Scan for the cell matching the given text and deliver its [X, Y] coordinate at center. 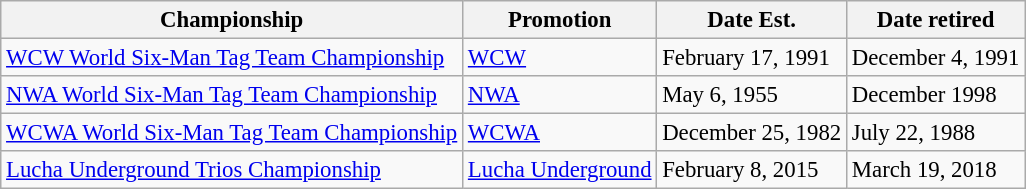
December 25, 1982 [752, 133]
February 17, 1991 [752, 58]
Date Est. [752, 20]
July 22, 1988 [935, 133]
WCWA World Six-Man Tag Team Championship [232, 133]
NWA [560, 95]
Lucha Underground [560, 170]
February 8, 2015 [752, 170]
Lucha Underground Trios Championship [232, 170]
Date retired [935, 20]
December 1998 [935, 95]
WCW [560, 58]
NWA World Six-Man Tag Team Championship [232, 95]
May 6, 1955 [752, 95]
March 19, 2018 [935, 170]
Promotion [560, 20]
WCW World Six-Man Tag Team Championship [232, 58]
Championship [232, 20]
December 4, 1991 [935, 58]
WCWA [560, 133]
